Capture the cell that displays the provided text and extract its (x, y) central coordinate. 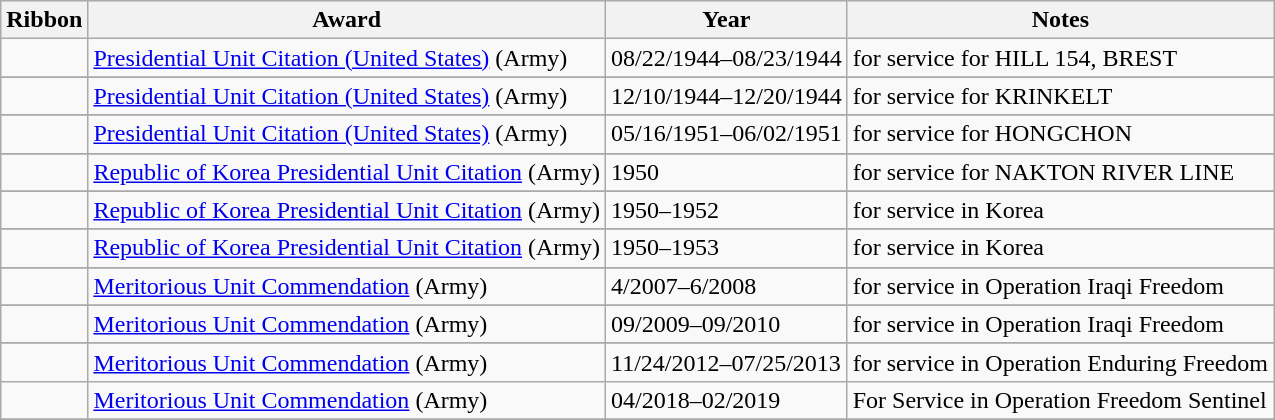
for service for KRINKELT (1060, 96)
1950 (726, 172)
Ribbon (44, 20)
09/2009–09/2010 (726, 324)
for service for HILL 154, BREST (1060, 58)
Award (347, 20)
Year (726, 20)
For Service in Operation Freedom Sentinel (1060, 400)
for service for NAKTON RIVER LINE (1060, 172)
05/16/1951–06/02/1951 (726, 134)
Notes (1060, 20)
11/24/2012–07/25/2013 (726, 362)
for service for HONGCHON (1060, 134)
12/10/1944–12/20/1944 (726, 96)
08/22/1944–08/23/1944 (726, 58)
1950–1953 (726, 248)
for service in Operation Enduring Freedom (1060, 362)
04/2018–02/2019 (726, 400)
1950–1952 (726, 210)
4/2007–6/2008 (726, 286)
